Extract the [x, y] coordinate from the center of the cell holding the provided text.  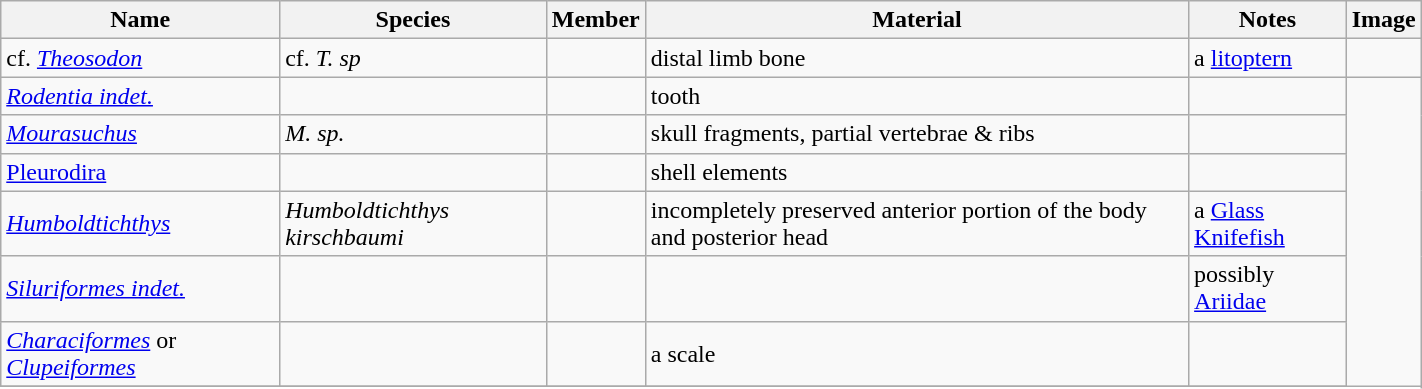
distal limb bone [916, 58]
a scale [916, 354]
Name [140, 20]
shell elements [916, 172]
Notes [1268, 20]
Mourasuchus [140, 134]
Characiformes or Clupeiformes [140, 354]
tooth [916, 96]
Member [596, 20]
Image [1384, 20]
cf. T. sp [414, 58]
Siluriformes indet. [140, 288]
Pleurodira [140, 172]
a Glass Knifefish [1268, 224]
Humboldtichthys [140, 224]
cf. Theosodon [140, 58]
a litoptern [1268, 58]
Rodentia indet. [140, 96]
Humboldtichthys kirschbaumi [414, 224]
skull fragments, partial vertebrae & ribs [916, 134]
incompletely preserved anterior portion of the body and posterior head [916, 224]
M. sp. [414, 134]
Species [414, 20]
possibly Ariidae [1268, 288]
Material [916, 20]
